For the text-containing cell, return its midpoint in [x, y] coordinate format. 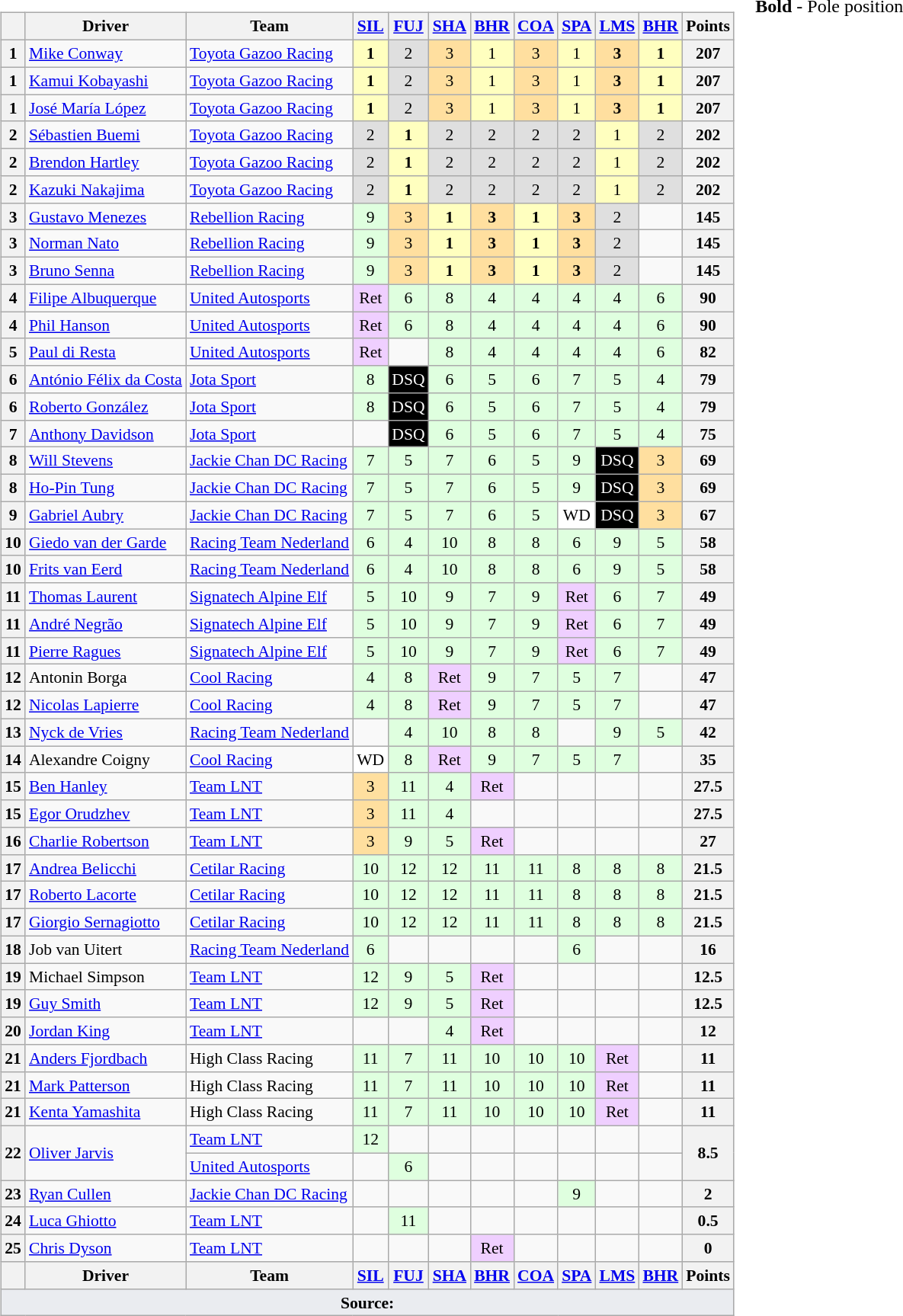
0 [708, 1248]
Chris Dyson [105, 1248]
25 [13, 1248]
André Negrão [105, 624]
35 [708, 760]
Alexandre Coigny [105, 760]
Kazuki Nakajima [105, 190]
Ho-Pin Tung [105, 488]
Pierre Ragues [105, 651]
Job van Uitert [105, 949]
Nicolas Lapierre [105, 705]
23 [13, 1194]
82 [708, 352]
Gustavo Menezes [105, 216]
Thomas Laurent [105, 597]
Bruno Senna [105, 271]
20 [13, 1031]
Guy Smith [105, 1004]
Kamui Kobayashi [105, 81]
Michael Simpson [105, 977]
Jordan King [105, 1031]
Paul di Resta [105, 352]
Brendon Hartley [105, 162]
18 [13, 949]
Anthony Davidson [105, 434]
Oliver Jarvis [105, 1152]
Roberto González [105, 407]
Norman Nato [105, 244]
8.5 [708, 1152]
Egor Orudzhev [105, 814]
Roberto Lacorte [105, 895]
Giorgio Sernagiotto [105, 922]
0.5 [708, 1221]
António Félix da Costa [105, 379]
Ryan Cullen [105, 1194]
Gabriel Aubry [105, 515]
Phil Hanson [105, 325]
Sébastien Buemi [105, 135]
Charlie Robertson [105, 841]
Nyck de Vries [105, 732]
Filipe Albuquerque [105, 298]
Giedo van der Garde [105, 543]
24 [13, 1221]
42 [708, 732]
Luca Ghiotto [105, 1221]
Source: [367, 1302]
Anders Fjordbach [105, 1058]
Antonin Borga [105, 678]
75 [708, 434]
José María López [105, 108]
Ben Hanley [105, 786]
Kenta Yamashita [105, 1113]
Will Stevens [105, 461]
Mark Patterson [105, 1085]
27 [708, 841]
14 [13, 760]
Mike Conway [105, 53]
Andrea Belicchi [105, 868]
Frits van Eerd [105, 569]
67 [708, 515]
22 [13, 1152]
13 [13, 732]
